Search for the cell housing the specified text and yield its (x, y) center coordinate. 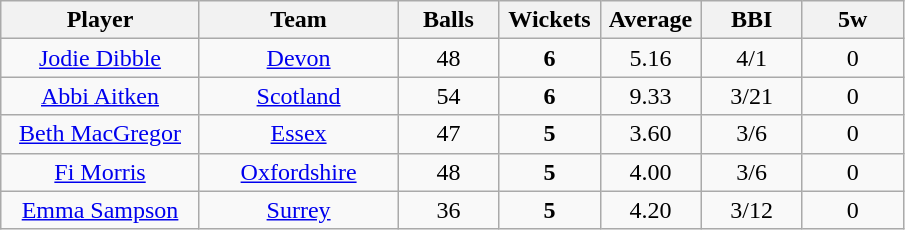
47 (448, 134)
Oxfordshire (298, 172)
9.33 (650, 96)
4/1 (752, 58)
Average (650, 20)
Essex (298, 134)
5w (852, 20)
Devon (298, 58)
Beth MacGregor (100, 134)
Surrey (298, 210)
Emma Sampson (100, 210)
Fi Morris (100, 172)
5.16 (650, 58)
54 (448, 96)
4.20 (650, 210)
BBI (752, 20)
Abbi Aitken (100, 96)
36 (448, 210)
Jodie Dibble (100, 58)
Balls (448, 20)
Scotland (298, 96)
4.00 (650, 172)
Wickets (550, 20)
3.60 (650, 134)
3/21 (752, 96)
Team (298, 20)
Player (100, 20)
3/12 (752, 210)
